Identify which cell holds the provided text, then report its [X, Y] central coordinate. 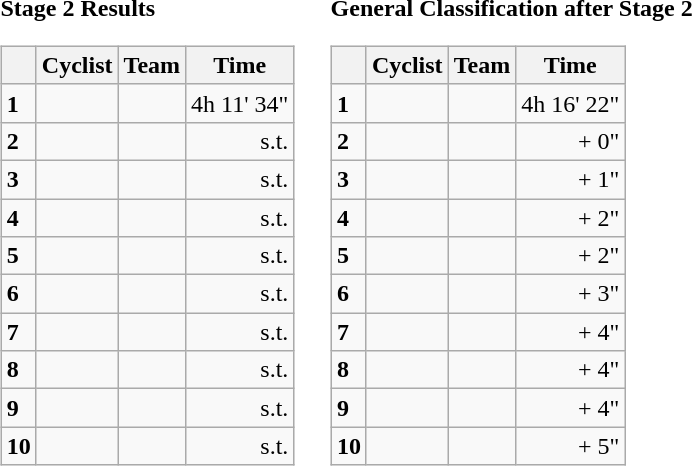
+ 3" [570, 294]
+ 1" [570, 179]
4h 11' 34" [240, 103]
+ 0" [570, 141]
4h 16' 22" [570, 103]
+ 5" [570, 446]
